Scan for the cell matching the given text and deliver its (x, y) coordinate at center. 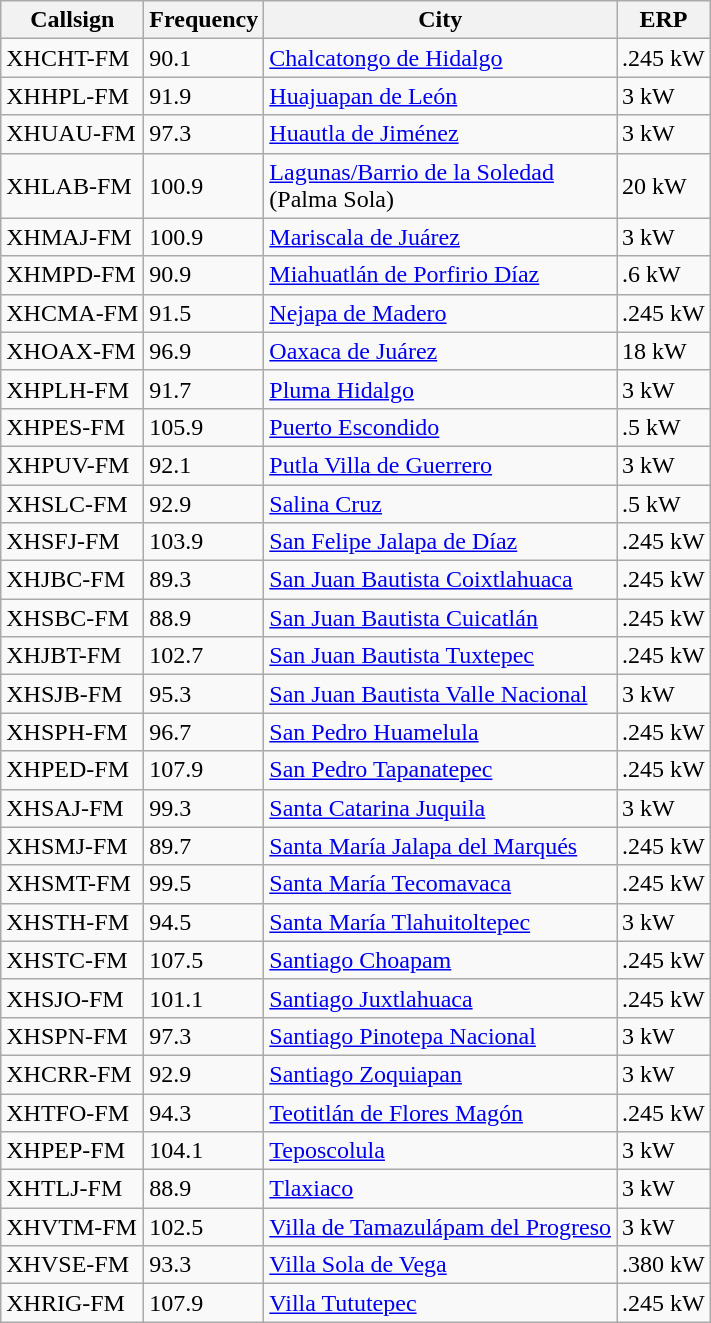
Chalcatongo de Hidalgo (440, 58)
XHSPH-FM (72, 732)
Villa de Tamazulápam del Progreso (440, 1227)
XHCMA-FM (72, 313)
.6 kW (664, 275)
96.7 (204, 732)
95.3 (204, 694)
91.7 (204, 389)
Oaxaca de Juárez (440, 351)
San Juan Bautista Valle Nacional (440, 694)
Huajuapan de León (440, 96)
XHSLC-FM (72, 503)
XHPLH-FM (72, 389)
XHVSE-FM (72, 1265)
XHCRR-FM (72, 1074)
91.9 (204, 96)
XHSBC-FM (72, 618)
96.9 (204, 351)
Callsign (72, 20)
San Felipe Jalapa de Díaz (440, 542)
Pluma Hidalgo (440, 389)
.380 kW (664, 1265)
105.9 (204, 427)
Santiago Juxtlahuaca (440, 998)
Santa María Tecomavaca (440, 884)
XHCHT-FM (72, 58)
XHMPD-FM (72, 275)
San Juan Bautista Cuicatlán (440, 618)
XHSFJ-FM (72, 542)
18 kW (664, 351)
Santiago Pinotepa Nacional (440, 1036)
XHSTC-FM (72, 960)
XHUAU-FM (72, 134)
XHTLJ-FM (72, 1189)
San Pedro Huamelula (440, 732)
Frequency (204, 20)
Santa María Jalapa del Marqués (440, 846)
San Juan Bautista Tuxtepec (440, 656)
Salina Cruz (440, 503)
Putla Villa de Guerrero (440, 465)
102.5 (204, 1227)
XHLAB-FM (72, 186)
102.7 (204, 656)
Villa Tututepec (440, 1303)
91.5 (204, 313)
107.5 (204, 960)
XHSPN-FM (72, 1036)
Nejapa de Madero (440, 313)
XHSMJ-FM (72, 846)
99.5 (204, 884)
99.3 (204, 808)
Santiago Choapam (440, 960)
ERP (664, 20)
89.3 (204, 580)
Santa María Tlahuitoltepec (440, 922)
90.9 (204, 275)
Lagunas/Barrio de la Soledad(Palma Sola) (440, 186)
92.1 (204, 465)
XHPEP-FM (72, 1151)
103.9 (204, 542)
XHPED-FM (72, 770)
XHSJO-FM (72, 998)
XHPES-FM (72, 427)
XHSTH-FM (72, 922)
XHPUV-FM (72, 465)
93.3 (204, 1265)
Miahuatlán de Porfirio Díaz (440, 275)
XHOAX-FM (72, 351)
XHHPL-FM (72, 96)
101.1 (204, 998)
104.1 (204, 1151)
90.1 (204, 58)
City (440, 20)
Villa Sola de Vega (440, 1265)
Puerto Escondido (440, 427)
XHVTM-FM (72, 1227)
Huautla de Jiménez (440, 134)
San Juan Bautista Coixtlahuaca (440, 580)
Teposcolula (440, 1151)
XHSMT-FM (72, 884)
San Pedro Tapanatepec (440, 770)
Teotitlán de Flores Magón (440, 1113)
20 kW (664, 186)
89.7 (204, 846)
94.5 (204, 922)
XHSAJ-FM (72, 808)
Tlaxiaco (440, 1189)
XHTFO-FM (72, 1113)
XHSJB-FM (72, 694)
XHMAJ-FM (72, 237)
94.3 (204, 1113)
XHRIG-FM (72, 1303)
Santiago Zoquiapan (440, 1074)
Santa Catarina Juquila (440, 808)
Mariscala de Juárez (440, 237)
XHJBC-FM (72, 580)
XHJBT-FM (72, 656)
